Capture the cell that displays the provided text and extract its [X, Y] central coordinate. 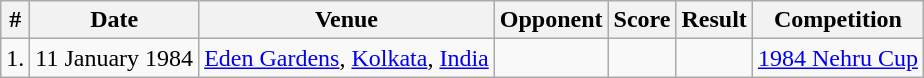
Eden Gardens, Kolkata, India [347, 58]
11 January 1984 [114, 58]
Score [642, 20]
Opponent [551, 20]
1984 Nehru Cup [838, 58]
Venue [347, 20]
# [16, 20]
Result [714, 20]
Competition [838, 20]
1. [16, 58]
Date [114, 20]
